Pinpoint the cell where the given text exists, returning its (x, y) midpoint coordinate. 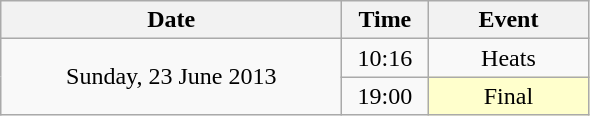
Heats (508, 58)
19:00 (385, 96)
Time (385, 20)
10:16 (385, 58)
Event (508, 20)
Final (508, 96)
Date (172, 20)
Sunday, 23 June 2013 (172, 77)
